Return (X, Y) of the center of cell containing provided text 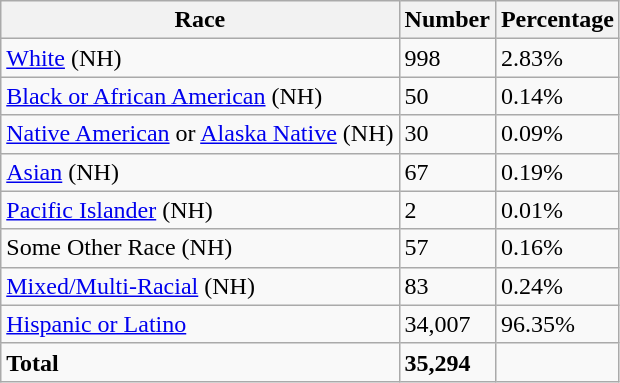
83 (447, 286)
Asian (NH) (200, 172)
34,007 (447, 324)
White (NH) (200, 58)
67 (447, 172)
Black or African American (NH) (200, 96)
0.16% (557, 248)
0.09% (557, 134)
96.35% (557, 324)
Mixed/Multi-Racial (NH) (200, 286)
Percentage (557, 20)
Hispanic or Latino (200, 324)
0.24% (557, 286)
30 (447, 134)
50 (447, 96)
998 (447, 58)
Some Other Race (NH) (200, 248)
35,294 (447, 362)
57 (447, 248)
0.14% (557, 96)
Number (447, 20)
2.83% (557, 58)
Pacific Islander (NH) (200, 210)
0.01% (557, 210)
Native American or Alaska Native (NH) (200, 134)
0.19% (557, 172)
Total (200, 362)
Race (200, 20)
2 (447, 210)
